Find where the given text appears and provide that cell's center as (x, y) coordinate. 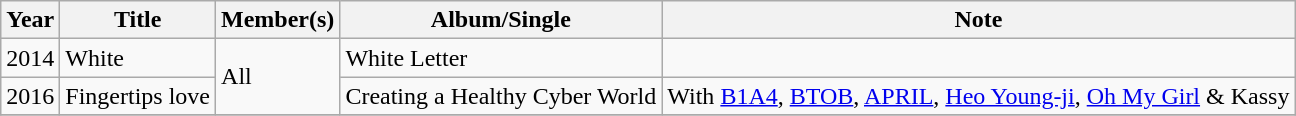
Member(s) (278, 20)
With B1A4, BTOB, APRIL, Heo Young-ji, Oh My Girl & Kassy (978, 96)
Creating a Healthy Cyber World (501, 96)
All (278, 77)
Title (138, 20)
White (138, 58)
White Letter (501, 58)
Year (30, 20)
2014 (30, 58)
2016 (30, 96)
Album/Single (501, 20)
Fingertips love (138, 96)
Note (978, 20)
